Scan for the cell matching the given text and deliver its (X, Y) coordinate at center. 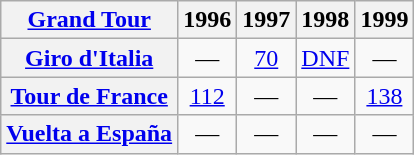
DNF (326, 58)
Giro d'Italia (90, 58)
112 (208, 96)
1997 (266, 20)
1999 (384, 20)
Grand Tour (90, 20)
138 (384, 96)
70 (266, 58)
1996 (208, 20)
Vuelta a España (90, 134)
Tour de France (90, 96)
1998 (326, 20)
